Return (x, y) of the center of cell containing provided text 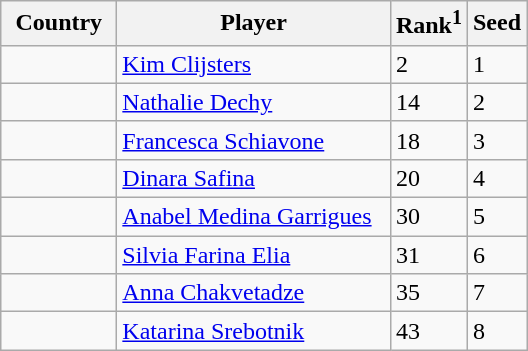
18 (428, 140)
Rank1 (428, 24)
Kim Clijsters (254, 64)
20 (428, 178)
30 (428, 217)
43 (428, 331)
Anna Chakvetadze (254, 293)
Nathalie Dechy (254, 102)
Country (59, 24)
5 (496, 217)
Francesca Schiavone (254, 140)
Katarina Srebotnik (254, 331)
Seed (496, 24)
14 (428, 102)
8 (496, 331)
3 (496, 140)
Dinara Safina (254, 178)
7 (496, 293)
35 (428, 293)
1 (496, 64)
4 (496, 178)
Anabel Medina Garrigues (254, 217)
Player (254, 24)
31 (428, 255)
6 (496, 255)
Silvia Farina Elia (254, 255)
